Detect which cell encompasses the target text, then output its (x, y) center coordinate. 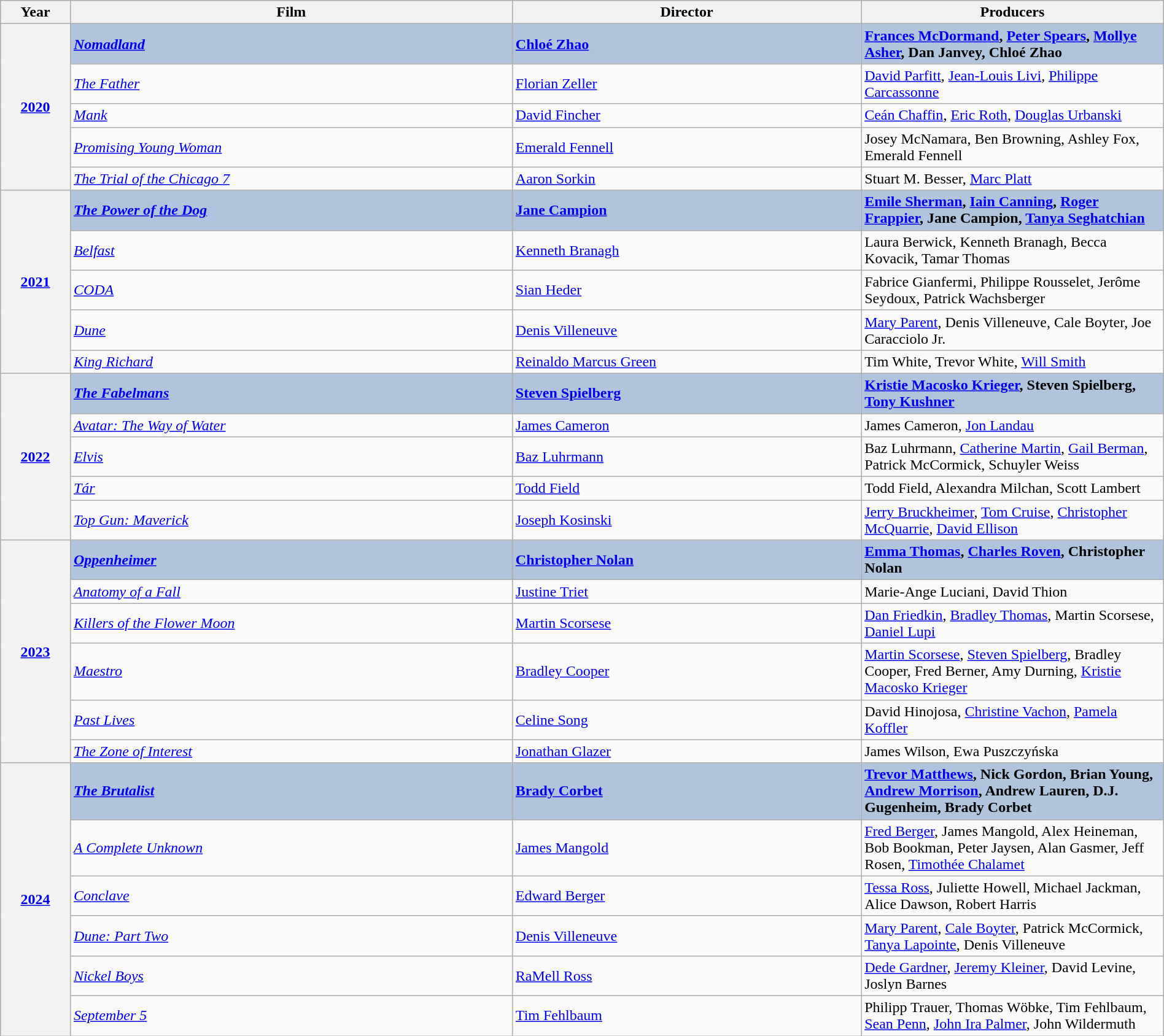
2020 (36, 107)
The Father (291, 83)
2024 (36, 899)
Oppenheimer (291, 560)
Mank (291, 115)
Jerry Bruckheimer, Tom Cruise, Christopher McQuarrie, David Ellison (1013, 520)
The Power of the Dog (291, 210)
Top Gun: Maverick (291, 520)
Belfast (291, 250)
Ceán Chaffin, Eric Roth, Douglas Urbanski (1013, 115)
RaMell Ross (686, 976)
Past Lives (291, 719)
CODA (291, 290)
The Brutalist (291, 791)
Elvis (291, 457)
Reinaldo Marcus Green (686, 361)
A Complete Unknown (291, 848)
Tim Fehlbaum (686, 1015)
David Hinojosa, Christine Vachon, Pamela Koffler (1013, 719)
Christopher Nolan (686, 560)
Todd Field, Alexandra Milchan, Scott Lambert (1013, 489)
David Fincher (686, 115)
Maestro (291, 671)
Dune (291, 330)
Nomadland (291, 44)
September 5 (291, 1015)
The Trial of the Chicago 7 (291, 179)
King Richard (291, 361)
Emerald Fennell (686, 147)
Bradley Cooper (686, 671)
The Fabelmans (291, 393)
Tár (291, 489)
2023 (36, 652)
James Cameron (686, 425)
Jane Campion (686, 210)
Fred Berger, James Mangold, Alex Heineman, Bob Bookman, Peter Jaysen, Alan Gasmer, Jeff Rosen, Timothée Chalamet (1013, 848)
Tim White, Trevor White, Will Smith (1013, 361)
Steven Spielberg (686, 393)
Jonathan Glazer (686, 751)
Killers of the Flower Moon (291, 624)
Avatar: The Way of Water (291, 425)
Martin Scorsese (686, 624)
Stuart M. Besser, Marc Platt (1013, 179)
Justine Triet (686, 592)
Josey McNamara, Ben Browning, Ashley Fox, Emerald Fennell (1013, 147)
Florian Zeller (686, 83)
Dune: Part Two (291, 935)
Promising Young Woman (291, 147)
Mary Parent, Cale Boyter, Patrick McCormick, Tanya Lapointe, Denis Villeneuve (1013, 935)
Celine Song (686, 719)
James Mangold (686, 848)
Emma Thomas, Charles Roven, Christopher Nolan (1013, 560)
Dede Gardner, Jeremy Kleiner, David Levine, Joslyn Barnes (1013, 976)
Year (36, 12)
Baz Luhrmann (686, 457)
Director (686, 12)
James Wilson, Ewa Puszczyńska (1013, 751)
2021 (36, 282)
The Zone of Interest (291, 751)
2022 (36, 457)
Dan Friedkin, Bradley Thomas, Martin Scorsese, Daniel Lupi (1013, 624)
Anatomy of a Fall (291, 592)
Laura Berwick, Kenneth Branagh, Becca Kovacik, Tamar Thomas (1013, 250)
Chloé Zhao (686, 44)
David Parfitt, Jean-Louis Livi, Philippe Carcassonne (1013, 83)
Sian Heder (686, 290)
Kristie Macosko Krieger, Steven Spielberg, Tony Kushner (1013, 393)
Philipp Trauer, Thomas Wöbke, Tim Fehlbaum, Sean Penn, John Ira Palmer, John Wildermuth (1013, 1015)
Film (291, 12)
Todd Field (686, 489)
Baz Luhrmann, Catherine Martin, Gail Berman, Patrick McCormick, Schuyler Weiss (1013, 457)
Marie-Ange Luciani, David Thion (1013, 592)
James Cameron, Jon Landau (1013, 425)
Frances McDormand, Peter Spears, Mollye Asher, Dan Janvey, Chloé Zhao (1013, 44)
Conclave (291, 896)
Brady Corbet (686, 791)
Kenneth Branagh (686, 250)
Emile Sherman, Iain Canning, Roger Frappier, Jane Campion, Tanya Seghatchian (1013, 210)
Producers (1013, 12)
Fabrice Gianfermi, Philippe Rousselet, Jerôme Seydoux, Patrick Wachsberger (1013, 290)
Mary Parent, Denis Villeneuve, Cale Boyter, Joe Caracciolo Jr. (1013, 330)
Nickel Boys (291, 976)
Martin Scorsese, Steven Spielberg, Bradley Cooper, Fred Berner, Amy Durning, Kristie Macosko Krieger (1013, 671)
Edward Berger (686, 896)
Aaron Sorkin (686, 179)
Trevor Matthews, Nick Gordon, Brian Young, Andrew Morrison, Andrew Lauren, D.J. Gugenheim, Brady Corbet (1013, 791)
Tessa Ross, Juliette Howell, Michael Jackman, Alice Dawson, Robert Harris (1013, 896)
Joseph Kosinski (686, 520)
